Detect which cell encompasses the target text, then output its [x, y] center coordinate. 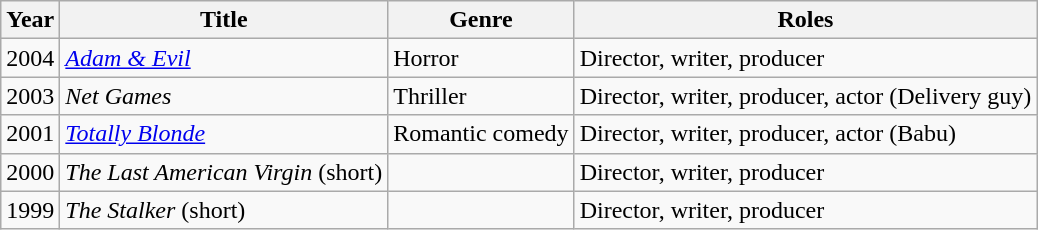
Romantic comedy [481, 134]
Adam & Evil [224, 58]
The Stalker (short) [224, 210]
2004 [30, 58]
Director, writer, producer, actor (Delivery guy) [806, 96]
Year [30, 20]
2001 [30, 134]
Net Games [224, 96]
Horror [481, 58]
Director, writer, producer, actor (Babu) [806, 134]
Title [224, 20]
The Last American Virgin (short) [224, 172]
Roles [806, 20]
2000 [30, 172]
Totally Blonde [224, 134]
1999 [30, 210]
Genre [481, 20]
2003 [30, 96]
Thriller [481, 96]
